Return the (x, y) coordinate for the center point of the cell that contains the specified text.  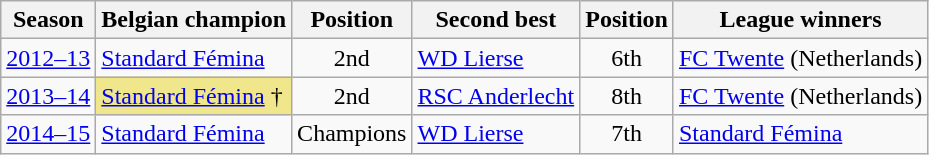
Belgian champion (194, 20)
2014–15 (48, 134)
7th (627, 134)
Champions (352, 134)
6th (627, 58)
8th (627, 96)
2012–13 (48, 58)
RSC Anderlecht (496, 96)
Standard Fémina † (194, 96)
Second best (496, 20)
League winners (800, 20)
Season (48, 20)
2013–14 (48, 96)
